Identify which cell holds the provided text, then report its (X, Y) central coordinate. 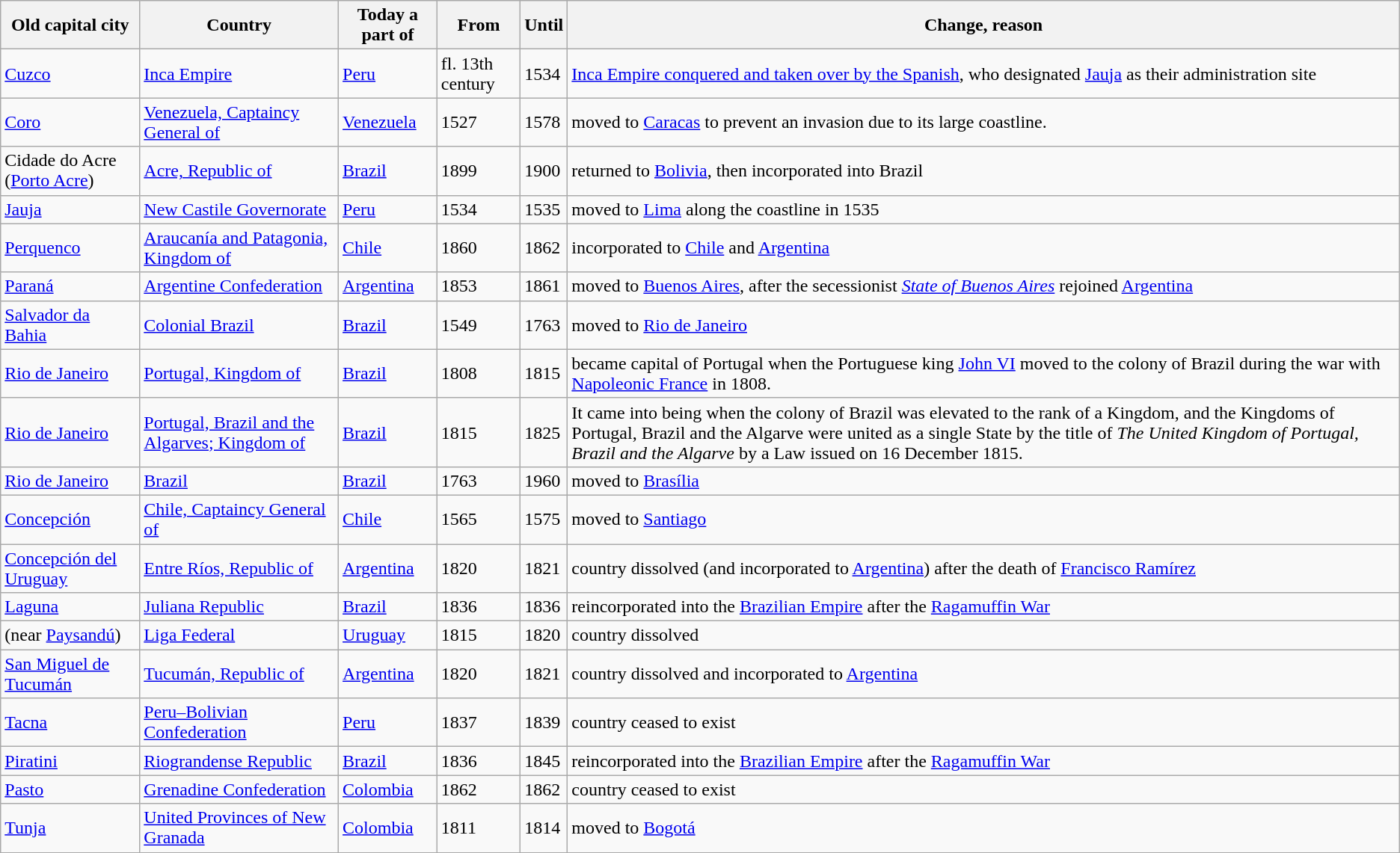
1575 (544, 519)
moved to Lima along the coastline in 1535 (983, 209)
Venezuela (388, 123)
1853 (479, 286)
New Castile Governorate (239, 209)
Coro (70, 123)
became capital of Portugal when the Portuguese king John VI moved to the colony of Brazil during the war with Napoleonic France in 1808. (983, 374)
Until (544, 25)
1578 (544, 123)
Acre, Republic of (239, 170)
Country (239, 25)
moved to Brasília (983, 481)
moved to Bogotá (983, 828)
Venezuela, Captaincy General of (239, 123)
Uruguay (388, 635)
1565 (479, 519)
Chile, Captaincy General of (239, 519)
incorporated to Chile and Argentina (983, 248)
From (479, 25)
Inca Empire conquered and taken over by the Spanish, who designated Jauja as their administration site (983, 73)
United Provinces of New Granada (239, 828)
Liga Federal (239, 635)
1825 (544, 432)
Pasto (70, 789)
(near Paysandú) (70, 635)
moved to Rio de Janeiro (983, 324)
1900 (544, 170)
moved to Santiago (983, 519)
Concepción del Uruguay (70, 568)
country dissolved (and incorporated to Argentina) after the death of Francisco Ramírez (983, 568)
Grenadine Confederation (239, 789)
Jauja (70, 209)
1549 (479, 324)
Cuzco (70, 73)
1811 (479, 828)
1814 (544, 828)
Cidade do Acre (Porto Acre) (70, 170)
1808 (479, 374)
1899 (479, 170)
Today a part of (388, 25)
Tunja (70, 828)
1535 (544, 209)
Araucanía and Patagonia, Kingdom of (239, 248)
Riograndense Republic (239, 761)
Inca Empire (239, 73)
Colonial Brazil (239, 324)
Concepción (70, 519)
fl. 13th century (479, 73)
1527 (479, 123)
Salvador da Bahia (70, 324)
Paraná (70, 286)
moved to Caracas to prevent an invasion due to its large coastline. (983, 123)
Argentine Confederation (239, 286)
Entre Ríos, Republic of (239, 568)
Perquenco (70, 248)
1860 (479, 248)
Portugal, Brazil and the Algarves; Kingdom of (239, 432)
Tacna (70, 722)
Old capital city (70, 25)
Tucumán, Republic of (239, 674)
moved to Buenos Aires, after the secessionist State of Buenos Aires rejoined Argentina (983, 286)
San Miguel de Tucumán (70, 674)
country dissolved and incorporated to Argentina (983, 674)
Portugal, Kingdom of (239, 374)
1960 (544, 481)
1845 (544, 761)
country dissolved (983, 635)
Laguna (70, 607)
Peru–Bolivian Confederation (239, 722)
1839 (544, 722)
Piratini (70, 761)
Change, reason (983, 25)
1837 (479, 722)
Juliana Republic (239, 607)
1861 (544, 286)
returned to Bolivia, then incorporated into Brazil (983, 170)
